Find where the given text appears and provide that cell's center as [x, y] coordinate. 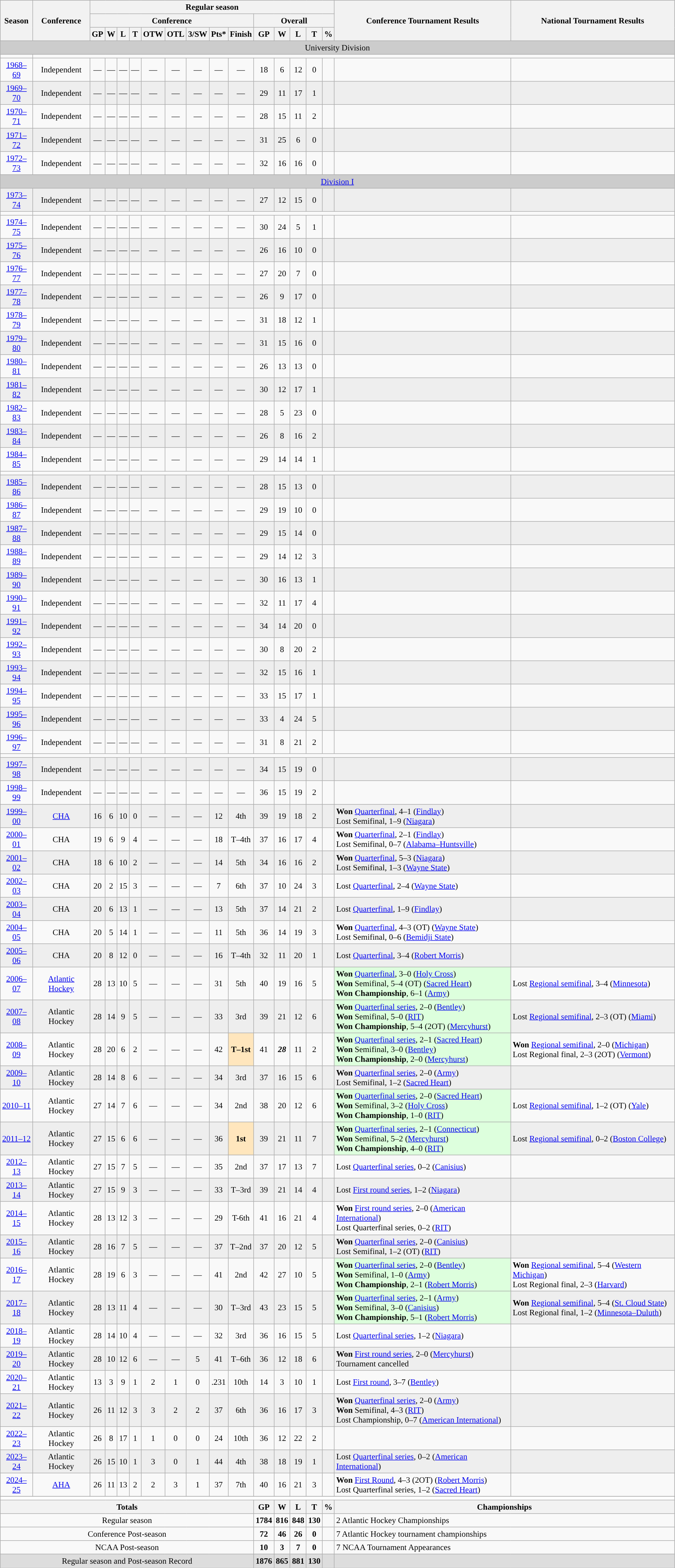
.231 [219, 1382]
Lost Regional semifinal, 1–2 (OT) (Yale) [593, 1106]
Lost Quarterfinal, 3–4 (Robert Morris) [423, 956]
1983–84 [17, 436]
Totals [127, 1507]
2 Atlantic Hockey Championships [504, 1520]
1975–76 [17, 250]
2022–23 [17, 1438]
1991–92 [17, 626]
2008–09 [17, 1050]
2001–02 [17, 863]
T-6th [241, 1218]
2017–18 [17, 1307]
Overall [294, 21]
OTW [153, 34]
7th [241, 1485]
Won Regional semifinal, 2–0 (Michigan)Lost Regional final, 2–3 (2OT) (Vermont) [593, 1050]
University Division [337, 48]
1971–72 [17, 140]
1982–83 [17, 413]
2024–25 [17, 1485]
Pts* [219, 34]
1999–00 [17, 816]
Season [17, 21]
1977–78 [17, 297]
35 [219, 1167]
Won Quarterfinal, 4–1 (Findlay)Lost Semifinal, 1–9 (Niagara) [423, 816]
Lost Quarterfinal series, 0–2 (Canisius) [423, 1167]
46 [282, 1534]
Won Quarterfinal series, 2–0 (Bentley)Won Semifinal, 5–0 (RIT)Won Championship, 5–4 (2OT) (Mercyhurst) [423, 1016]
1993–94 [17, 673]
Lost Quarterfinal series, 1–2 (Niagara) [423, 1336]
Won Quarterfinal series, 2–0 (Army)Lost Semifinal, 1–2 (Sacred Heart) [423, 1078]
2006–07 [17, 984]
Lost Regional semifinal, 0–2 (Boston College) [593, 1139]
1979–80 [17, 343]
Won Quarterfinal series, 2–0 (Canisius)Lost Semifinal, 1–2 (OT) (RIT) [423, 1246]
Won Quarterfinal, 4–3 (OT) (Wayne State)Lost Semifinal, 0–6 (Bemidji State) [423, 933]
1968–69 [17, 70]
1998–99 [17, 793]
Won Quarterfinal series, 2–0 (Sacred Heart)Won Semifinal, 3–2 (Holy Cross)Won Championship, 1–0 (RIT) [423, 1106]
1994–95 [17, 696]
1997–98 [17, 769]
1972–73 [17, 163]
2007–08 [17, 1016]
2003–04 [17, 909]
Won Quarterfinal series, 2–0 (Army)Won Semifinal, 4–3 (RIT)Lost Championship, 0–7 (American International) [423, 1410]
22 [298, 1438]
Won Quarterfinal, 2–1 (Findlay)Lost Semifinal, 0–7 (Alabama–Huntsville) [423, 839]
2016–17 [17, 1275]
NCAA Post-season [127, 1548]
2014–15 [17, 1218]
Finish [241, 34]
1970–71 [17, 117]
2023–24 [17, 1462]
72 [264, 1534]
881 [298, 1561]
2005–06 [17, 956]
Lost Regional semifinal, 2–3 (OT) (Miami) [593, 1016]
2013–14 [17, 1190]
Won Quarterfinal series, 2–1 (Army)Won Semifinal, 3–0 (Canisius)Won Championship, 5–1 (Robert Morris) [423, 1307]
7 Atlantic Hockey tournament championships [504, 1534]
2011–12 [17, 1139]
Conference Tournament Results [423, 21]
2000–01 [17, 839]
Championships [504, 1507]
1976–77 [17, 274]
2021–22 [17, 1410]
25 [282, 140]
Lost First round series, 1–2 (Niagara) [423, 1190]
2015–16 [17, 1246]
T–2nd [241, 1246]
1988–89 [17, 557]
1st [241, 1139]
AHA [61, 1485]
2009–10 [17, 1078]
7 NCAA Tournament Appearances [504, 1548]
OTL [176, 34]
Won Regional semifinal, 5–4 (St. Cloud State)Lost Regional final, 1–2 (Minnesota–Duluth) [593, 1307]
Won Quarterfinal, 3–0 (Holy Cross)Won Semifinal, 5–4 (OT) (Sacred Heart)Won Championship, 6–1 (Army) [423, 984]
44 [219, 1462]
1990–91 [17, 603]
Lost Quarterfinal, 2–4 (Wayne State) [423, 886]
2018–19 [17, 1336]
865 [282, 1561]
1987–88 [17, 533]
Won Quarterfinal, 5–3 (Niagara)Lost Semifinal, 1–3 (Wayne State) [423, 863]
1974–75 [17, 227]
1980–81 [17, 367]
Division I [337, 181]
2002–03 [17, 886]
1984–85 [17, 459]
Won Quarterfinal series, 2–1 (Sacred Heart)Won Semifinal, 3–0 (Bentley)Won Championship, 2–0 (Mercyhurst) [423, 1050]
National Tournament Results [593, 21]
1981–82 [17, 390]
2020–21 [17, 1382]
1985–86 [17, 487]
1986–87 [17, 510]
2012–13 [17, 1167]
1996–97 [17, 742]
1992–93 [17, 650]
Won First round series, 2–0 (American International)Lost Quarterfinal series, 0–2 (RIT) [423, 1218]
1995–96 [17, 719]
Won First Round, 4–3 (2OT) (Robert Morris)Lost Quarterfinal series, 1–2 (Sacred Heart) [423, 1485]
Won Regional semifinal, 5–4 (Western Michigan)Lost Regional final, 2–3 (Harvard) [593, 1275]
2019–20 [17, 1359]
1973–74 [17, 199]
Lost Quarterfinal series, 0–2 (American International) [423, 1462]
1978–79 [17, 320]
Won Quarterfinal series, 2–0 (Bentley)Won Semifinal, 1–0 (Army)Won Championship, 2–1 (Robert Morris) [423, 1275]
2010–11 [17, 1106]
1989–90 [17, 580]
3/SW [198, 34]
Won First round series, 2–0 (Mercyhurst)Tournament cancelled [423, 1359]
Lost Regional semifinal, 3–4 (Minnesota) [593, 984]
Won Quarterfinal series, 2–1 (Connecticut)Won Semifinal, 5–2 (Mercyhurst)Won Championship, 4–0 (RIT) [423, 1139]
1784 [264, 1520]
43 [264, 1307]
2004–05 [17, 933]
848 [298, 1520]
Regular season and Post-season Record [127, 1561]
Lost Quarterfinal, 1–9 (Findlay) [423, 909]
T–1st [241, 1050]
816 [282, 1520]
T–6th [241, 1359]
1969–70 [17, 93]
Conference Post-season [127, 1534]
1876 [264, 1561]
Lost First round, 3–7 (Bentley) [423, 1382]
